Capture the cell that displays the provided text and extract its (X, Y) central coordinate. 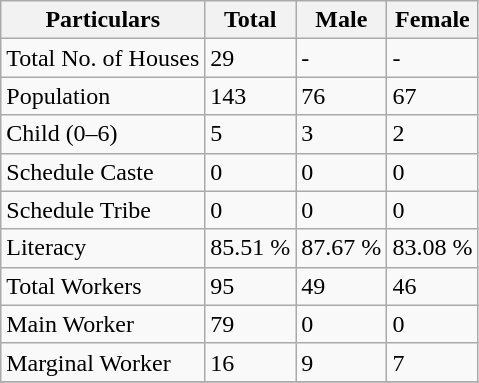
Male (342, 20)
Total Workers (103, 286)
5 (250, 134)
29 (250, 58)
3 (342, 134)
83.08 % (432, 248)
Particulars (103, 20)
Total (250, 20)
Main Worker (103, 324)
143 (250, 96)
16 (250, 362)
46 (432, 286)
2 (432, 134)
95 (250, 286)
67 (432, 96)
85.51 % (250, 248)
Schedule Caste (103, 172)
Schedule Tribe (103, 210)
87.67 % (342, 248)
Female (432, 20)
49 (342, 286)
Literacy (103, 248)
Population (103, 96)
79 (250, 324)
7 (432, 362)
76 (342, 96)
Total No. of Houses (103, 58)
Child (0–6) (103, 134)
Marginal Worker (103, 362)
9 (342, 362)
